Find where the given text appears and provide that cell's center as (X, Y) coordinate. 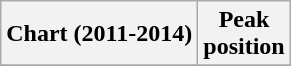
Chart (2011-2014) (100, 34)
Peakposition (244, 34)
